Search for the cell housing the specified text and yield its [x, y] center coordinate. 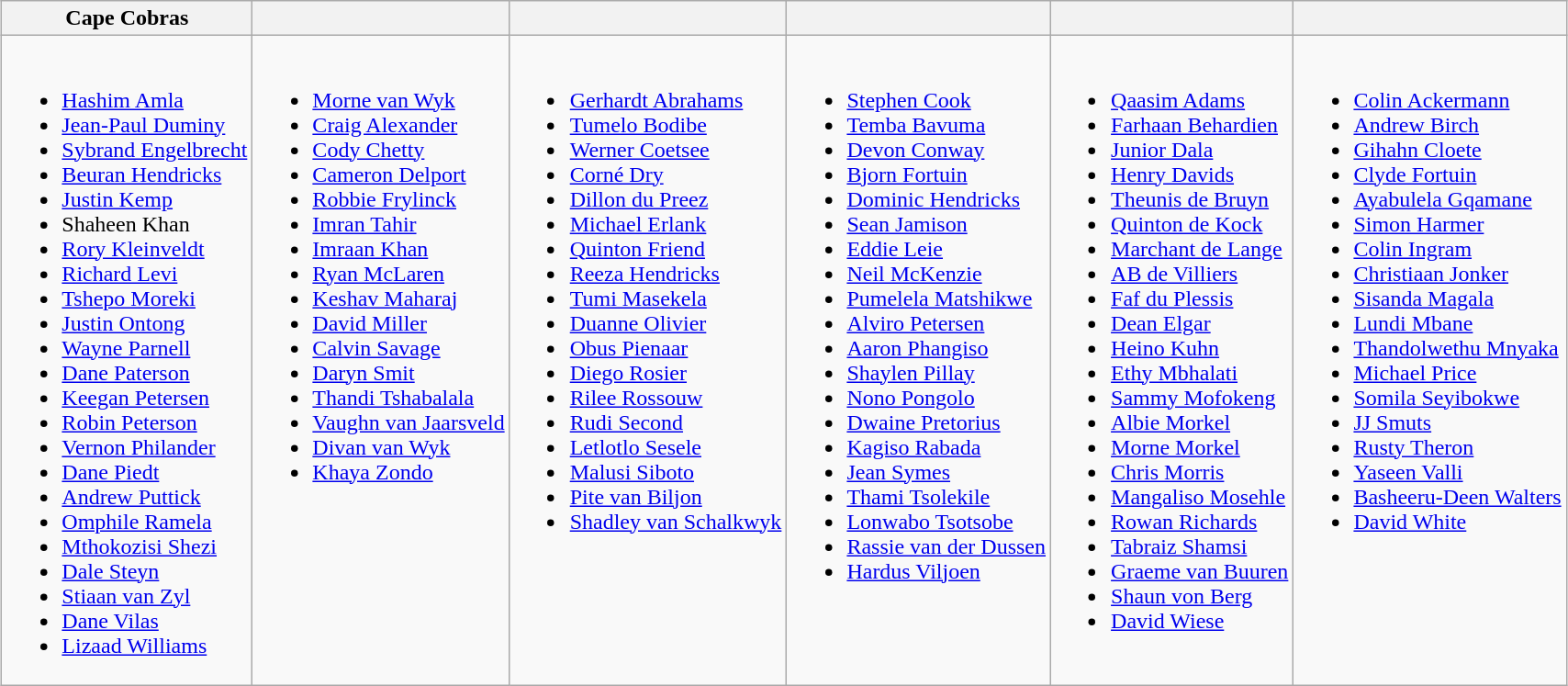
Cape Cobras [127, 18]
